Search for the cell housing the specified text and yield its [x, y] center coordinate. 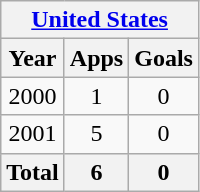
1 [96, 96]
5 [96, 134]
Year [33, 58]
Total [33, 172]
6 [96, 172]
2001 [33, 134]
United States [100, 20]
Apps [96, 58]
Goals [164, 58]
2000 [33, 96]
